Capture the cell that displays the provided text and extract its [X, Y] central coordinate. 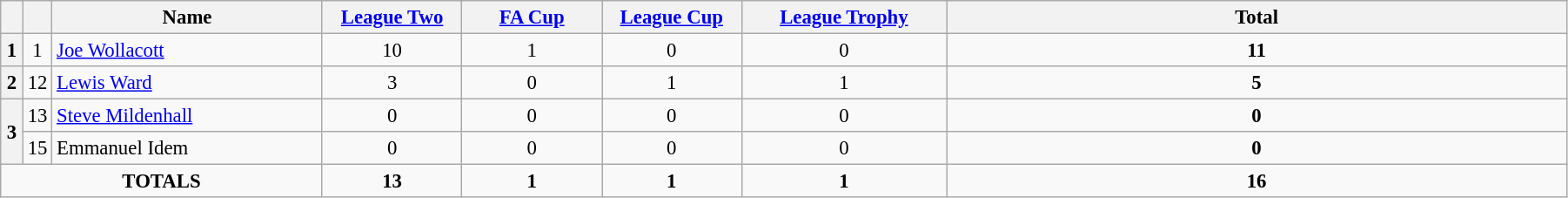
League Two [392, 17]
Steve Mildenhall [188, 116]
FA Cup [533, 17]
Emmanuel Idem [188, 148]
15 [37, 148]
Name [188, 17]
Lewis Ward [188, 83]
Joe Wollacott [188, 51]
League Cup [672, 17]
10 [392, 51]
16 [1256, 181]
11 [1256, 51]
2 [12, 83]
Total [1256, 17]
5 [1256, 83]
TOTALS [162, 181]
12 [37, 83]
League Trophy [844, 17]
